From the cell containing the given text, extract its center point as [x, y] coordinate. 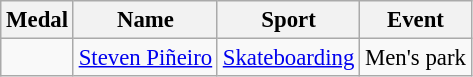
Skateboarding [288, 58]
Men's park [416, 58]
Name [145, 20]
Event [416, 20]
Medal [38, 20]
Sport [288, 20]
Steven Piñeiro [145, 58]
